Find where the given text appears and provide that cell's center as (x, y) coordinate. 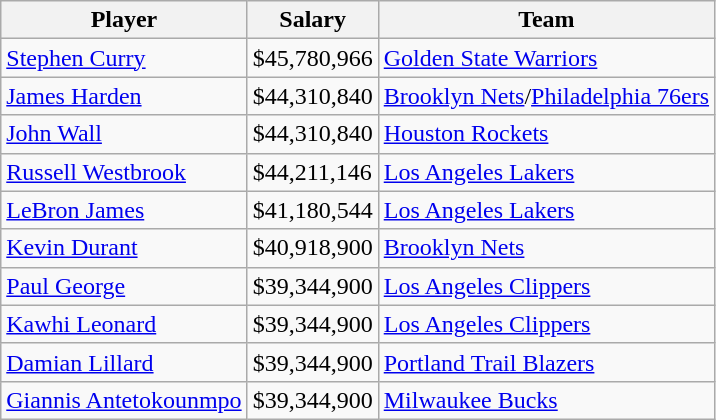
Salary (312, 20)
John Wall (124, 134)
Brooklyn Nets (546, 248)
Paul George (124, 286)
$40,918,900 (312, 248)
Kawhi Leonard (124, 324)
Damian Lillard (124, 362)
Giannis Antetokounmpo (124, 400)
$45,780,966 (312, 58)
Kevin Durant (124, 248)
$41,180,544 (312, 210)
Portland Trail Blazers (546, 362)
Milwaukee Bucks (546, 400)
Player (124, 20)
Brooklyn Nets/Philadelphia 76ers (546, 96)
Houston Rockets (546, 134)
Golden State Warriors (546, 58)
James Harden (124, 96)
Stephen Curry (124, 58)
LeBron James (124, 210)
Team (546, 20)
Russell Westbrook (124, 172)
$44,211,146 (312, 172)
